Find where the given text appears and provide that cell's center as [X, Y] coordinate. 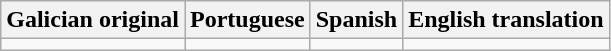
Galician original [93, 20]
Spanish [356, 20]
English translation [506, 20]
Portuguese [247, 20]
